Determine the (x, y) coordinate at the center of the cell enclosing the given text.  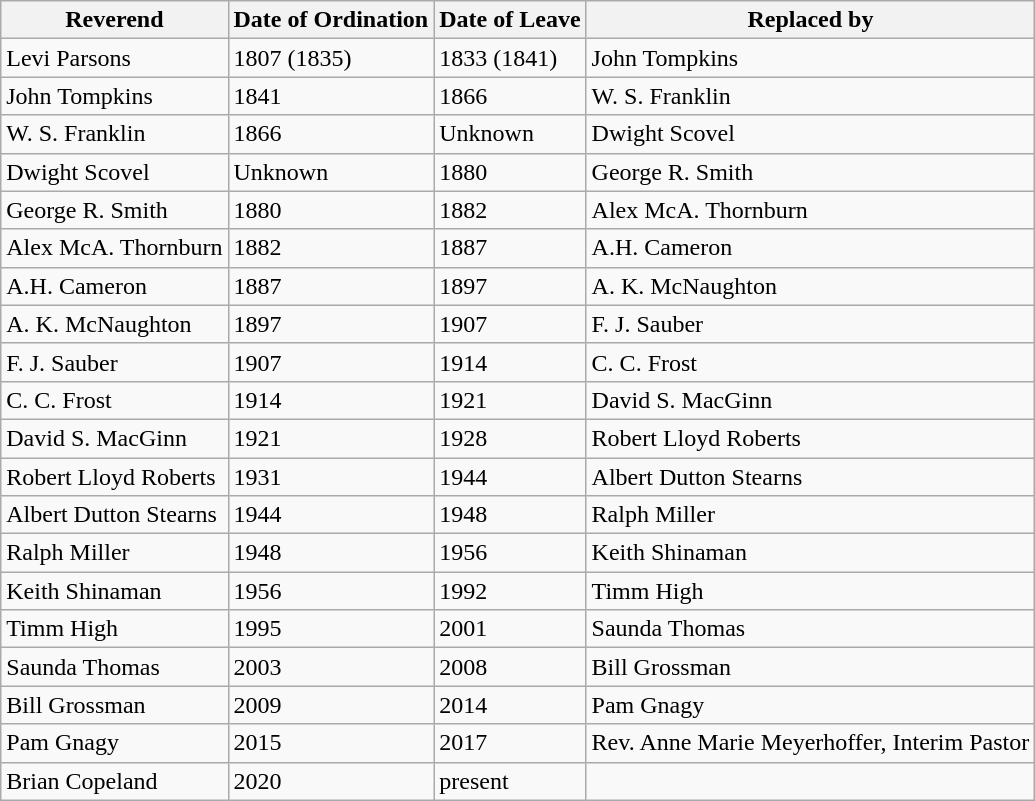
1995 (331, 629)
2009 (331, 705)
2020 (331, 781)
Rev. Anne Marie Meyerhoffer, Interim Pastor (810, 743)
present (510, 781)
2008 (510, 667)
Date of Ordination (331, 20)
1833 (1841) (510, 58)
Reverend (114, 20)
Date of Leave (510, 20)
1928 (510, 438)
2015 (331, 743)
1807 (1835) (331, 58)
2017 (510, 743)
2014 (510, 705)
1992 (510, 591)
1931 (331, 477)
1841 (331, 96)
Brian Copeland (114, 781)
Replaced by (810, 20)
2003 (331, 667)
2001 (510, 629)
Levi Parsons (114, 58)
